Capture the cell that displays the provided text and extract its [X, Y] central coordinate. 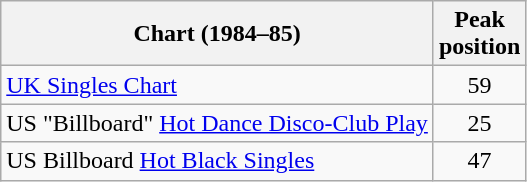
Peakposition [479, 34]
US "Billboard" Hot Dance Disco-Club Play [218, 123]
47 [479, 161]
US Billboard Hot Black Singles [218, 161]
25 [479, 123]
59 [479, 85]
Chart (1984–85) [218, 34]
UK Singles Chart [218, 85]
